Detect which cell encompasses the target text, then output its (x, y) center coordinate. 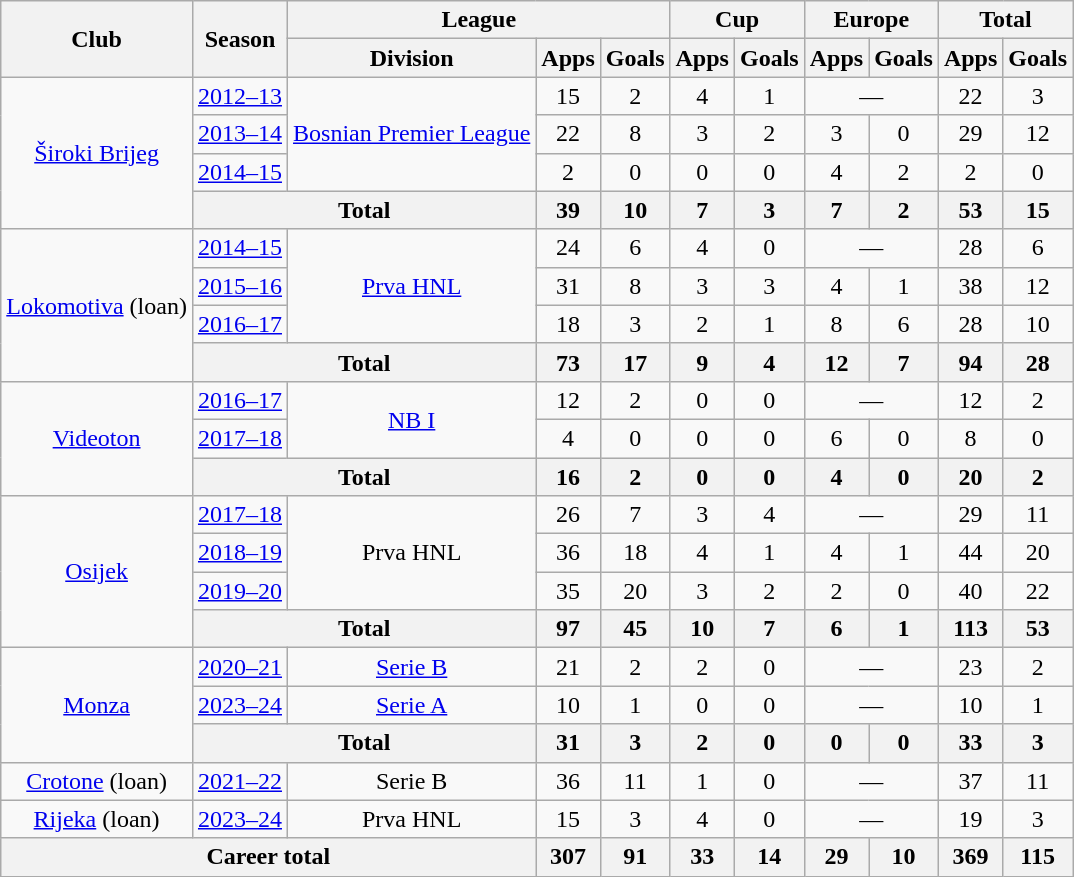
14 (769, 857)
Cup (737, 20)
94 (970, 362)
Division (412, 58)
2020–21 (240, 667)
39 (568, 210)
26 (568, 515)
21 (568, 667)
2021–22 (240, 781)
44 (970, 553)
Bosnian Premier League (412, 134)
91 (635, 857)
307 (568, 857)
40 (970, 591)
Club (97, 39)
38 (970, 286)
Osijek (97, 572)
2018–19 (240, 553)
Crotone (loan) (97, 781)
35 (568, 591)
Videoton (97, 438)
369 (970, 857)
73 (568, 362)
Rijeka (loan) (97, 819)
2015–16 (240, 286)
Season (240, 39)
24 (568, 248)
2013–14 (240, 134)
Široki Brijeg (97, 153)
17 (635, 362)
16 (568, 477)
Europe (871, 20)
Serie A (412, 705)
NB I (412, 419)
37 (970, 781)
45 (635, 629)
23 (970, 667)
113 (970, 629)
2012–13 (240, 96)
League (479, 20)
Lokomotiva (loan) (97, 305)
97 (568, 629)
2019–20 (240, 591)
115 (1038, 857)
Monza (97, 705)
Career total (268, 857)
9 (702, 362)
19 (970, 819)
